From the cell containing the given text, extract its center point as [x, y] coordinate. 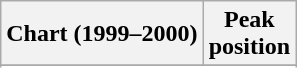
Peakposition [249, 34]
Chart (1999–2000) [102, 34]
